For the text-containing cell, return its midpoint in (x, y) coordinate format. 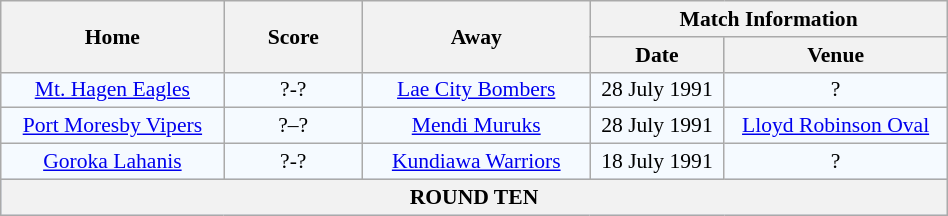
Goroka Lahanis (112, 162)
Home (112, 36)
Date (657, 55)
Match Information (768, 19)
Mendi Muruks (476, 126)
18 July 1991 (657, 162)
Lae City Bombers (476, 90)
Lloyd Robinson Oval (836, 126)
ROUND TEN (474, 197)
Away (476, 36)
Port Moresby Vipers (112, 126)
Kundiawa Warriors (476, 162)
?–? (293, 126)
Score (293, 36)
Mt. Hagen Eagles (112, 90)
Venue (836, 55)
